Provide the [x, y] coordinate of the cell's center where the given text is located.  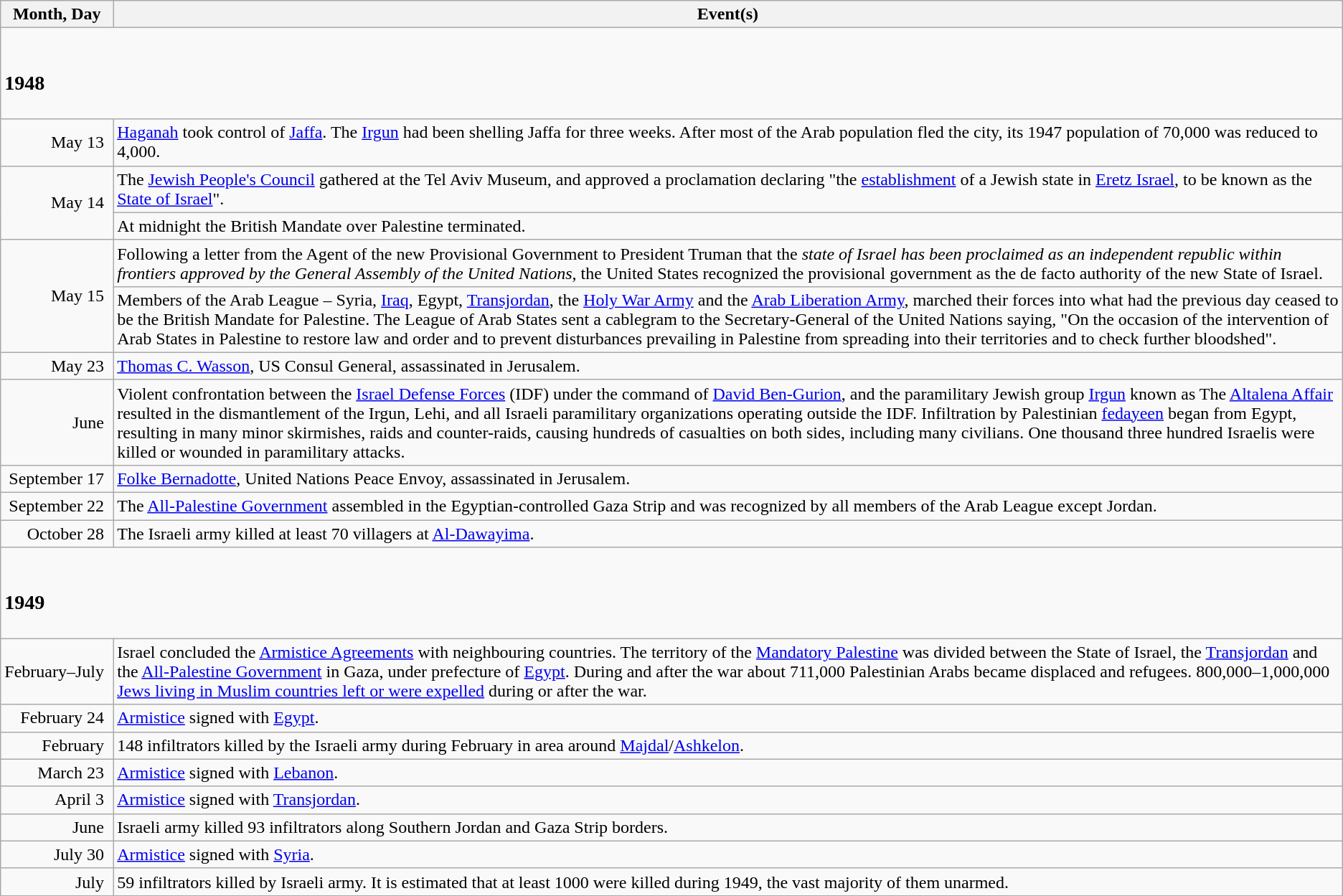
Thomas C. Wasson, US Consul General, assassinated in Jerusalem. [728, 366]
February 24 [57, 718]
1948 [671, 73]
Folke Bernadotte, United Nations Peace Envoy, assassinated in Jerusalem. [728, 478]
1949 [671, 593]
March 23 [57, 773]
May 13 [57, 142]
Event(s) [728, 14]
Month, Day [57, 14]
Israeli army killed 93 infiltrators along Southern Jordan and Gaza Strip borders. [728, 827]
Armistice signed with Lebanon. [728, 773]
May 14 [57, 202]
May 23 [57, 366]
The Israeli army killed at least 70 villagers at Al-Dawayima. [728, 534]
148 infiltrators killed by the Israeli army during February in area around Majdal/Ashkelon. [728, 745]
February [57, 745]
September 17 [57, 478]
September 22 [57, 506]
July [57, 882]
Armistice signed with Transjordan. [728, 800]
July 30 [57, 854]
February–July [57, 671]
59 infiltrators killed by Israeli army. It is estimated that at least 1000 were killed during 1949, the vast majority of them unarmed. [728, 882]
Armistice signed with Syria. [728, 854]
The All-Palestine Government assembled in the Egyptian-controlled Gaza Strip and was recognized by all members of the Arab League except Jordan. [728, 506]
October 28 [57, 534]
At midnight the British Mandate over Palestine terminated. [728, 226]
May 15 [57, 296]
Armistice signed with Egypt. [728, 718]
April 3 [57, 800]
